Output the [x, y] coordinate of the center of the cell containing the given text.  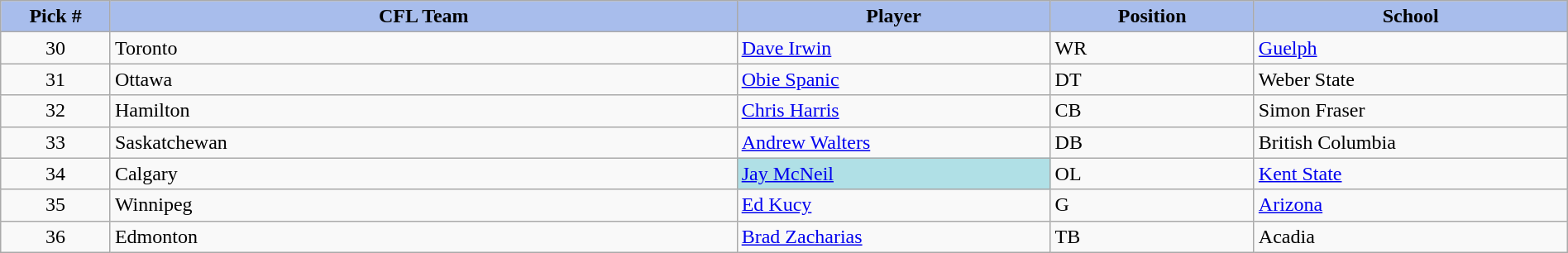
31 [56, 79]
WR [1152, 48]
DT [1152, 79]
Calgary [423, 174]
Toronto [423, 48]
Arizona [1411, 205]
British Columbia [1411, 142]
Ottawa [423, 79]
35 [56, 205]
CB [1152, 111]
OL [1152, 174]
30 [56, 48]
TB [1152, 236]
Guelph [1411, 48]
Acadia [1411, 236]
36 [56, 236]
Chris Harris [893, 111]
32 [56, 111]
Brad Zacharias [893, 236]
Andrew Walters [893, 142]
CFL Team [423, 17]
Winnipeg [423, 205]
Simon Fraser [1411, 111]
Kent State [1411, 174]
Player [893, 17]
Obie Spanic [893, 79]
Ed Kucy [893, 205]
G [1152, 205]
Hamilton [423, 111]
Edmonton [423, 236]
School [1411, 17]
34 [56, 174]
33 [56, 142]
Saskatchewan [423, 142]
Weber State [1411, 79]
Position [1152, 17]
Pick # [56, 17]
Dave Irwin [893, 48]
DB [1152, 142]
Jay McNeil [893, 174]
